Pinpoint the cell where the given text exists, returning its (x, y) midpoint coordinate. 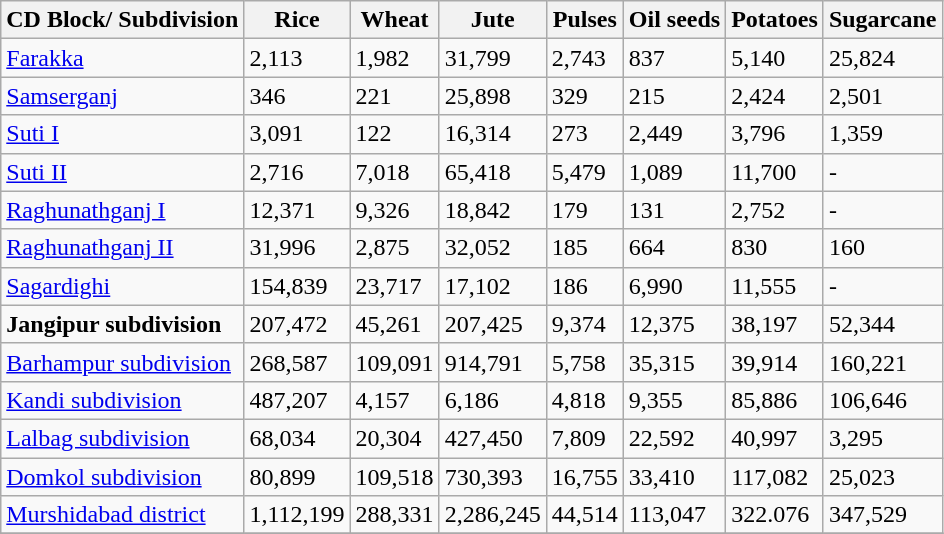
45,261 (394, 324)
9,326 (394, 210)
9,374 (584, 324)
186 (584, 286)
131 (674, 210)
487,207 (297, 400)
Jute (492, 20)
2,875 (394, 248)
23,717 (394, 286)
38,197 (775, 324)
347,529 (882, 515)
837 (674, 58)
25,824 (882, 58)
31,996 (297, 248)
185 (584, 248)
18,842 (492, 210)
2,286,245 (492, 515)
Barhampur subdivision (122, 362)
Raghunathganj II (122, 248)
2,501 (882, 96)
322.076 (775, 515)
Domkol subdivision (122, 477)
16,314 (492, 134)
207,425 (492, 324)
11,700 (775, 172)
2,743 (584, 58)
109,091 (394, 362)
Pulses (584, 20)
22,592 (674, 438)
215 (674, 96)
Murshidabad district (122, 515)
25,898 (492, 96)
12,371 (297, 210)
154,839 (297, 286)
273 (584, 134)
Jangipur subdivision (122, 324)
4,818 (584, 400)
664 (674, 248)
4,157 (394, 400)
109,518 (394, 477)
85,886 (775, 400)
207,472 (297, 324)
40,997 (775, 438)
5,479 (584, 172)
3,796 (775, 134)
2,716 (297, 172)
Sagardighi (122, 286)
2,424 (775, 96)
16,755 (584, 477)
Raghunathganj I (122, 210)
20,304 (394, 438)
160,221 (882, 362)
1,089 (674, 172)
52,344 (882, 324)
1,359 (882, 134)
CD Block/ Subdivision (122, 20)
65,418 (492, 172)
6,186 (492, 400)
6,990 (674, 286)
2,113 (297, 58)
44,514 (584, 515)
12,375 (674, 324)
117,082 (775, 477)
122 (394, 134)
35,315 (674, 362)
160 (882, 248)
17,102 (492, 286)
268,587 (297, 362)
Lalbag subdivision (122, 438)
Suti II (122, 172)
Potatoes (775, 20)
3,091 (297, 134)
32,052 (492, 248)
1,112,199 (297, 515)
80,899 (297, 477)
Suti I (122, 134)
113,047 (674, 515)
7,018 (394, 172)
730,393 (492, 477)
11,555 (775, 286)
914,791 (492, 362)
25,023 (882, 477)
Sugarcane (882, 20)
5,758 (584, 362)
31,799 (492, 58)
288,331 (394, 515)
179 (584, 210)
Rice (297, 20)
2,449 (674, 134)
329 (584, 96)
427,450 (492, 438)
5,140 (775, 58)
3,295 (882, 438)
Samserganj (122, 96)
68,034 (297, 438)
346 (297, 96)
106,646 (882, 400)
Oil seeds (674, 20)
221 (394, 96)
2,752 (775, 210)
9,355 (674, 400)
1,982 (394, 58)
Wheat (394, 20)
39,914 (775, 362)
Farakka (122, 58)
7,809 (584, 438)
33,410 (674, 477)
830 (775, 248)
Kandi subdivision (122, 400)
